Output the (X, Y) coordinate of the center of the cell containing the given text.  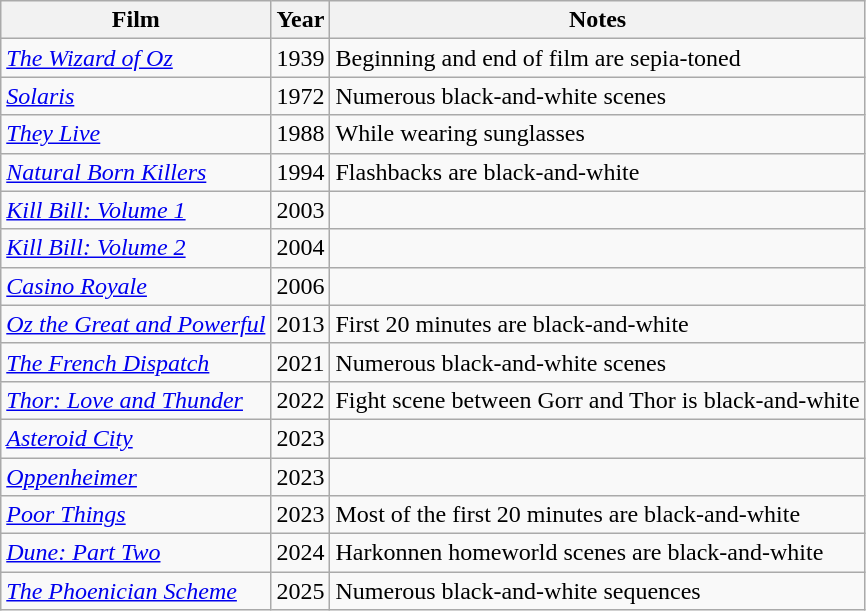
2013 (300, 324)
Year (300, 20)
They Live (136, 134)
1972 (300, 96)
1939 (300, 58)
Fight scene between Gorr and Thor is black-and-white (598, 400)
Poor Things (136, 515)
2006 (300, 286)
The Phoenician Scheme (136, 591)
1988 (300, 134)
2024 (300, 553)
Numerous black-and-white sequences (598, 591)
First 20 minutes are black-and-white (598, 324)
Solaris (136, 96)
Film (136, 20)
Beginning and end of film are sepia-toned (598, 58)
Dune: Part Two (136, 553)
Thor: Love and Thunder (136, 400)
1994 (300, 172)
Flashbacks are black-and-white (598, 172)
2021 (300, 362)
Oppenheimer (136, 477)
The Wizard of Oz (136, 58)
Kill Bill: Volume 1 (136, 210)
While wearing sunglasses (598, 134)
Kill Bill: Volume 2 (136, 248)
The French Dispatch (136, 362)
Most of the first 20 minutes are black-and-white (598, 515)
2025 (300, 591)
Harkonnen homeworld scenes are black-and-white (598, 553)
Natural Born Killers (136, 172)
2004 (300, 248)
Asteroid City (136, 438)
2003 (300, 210)
Casino Royale (136, 286)
Oz the Great and Powerful (136, 324)
2022 (300, 400)
Notes (598, 20)
